Detect which cell encompasses the target text, then output its [X, Y] center coordinate. 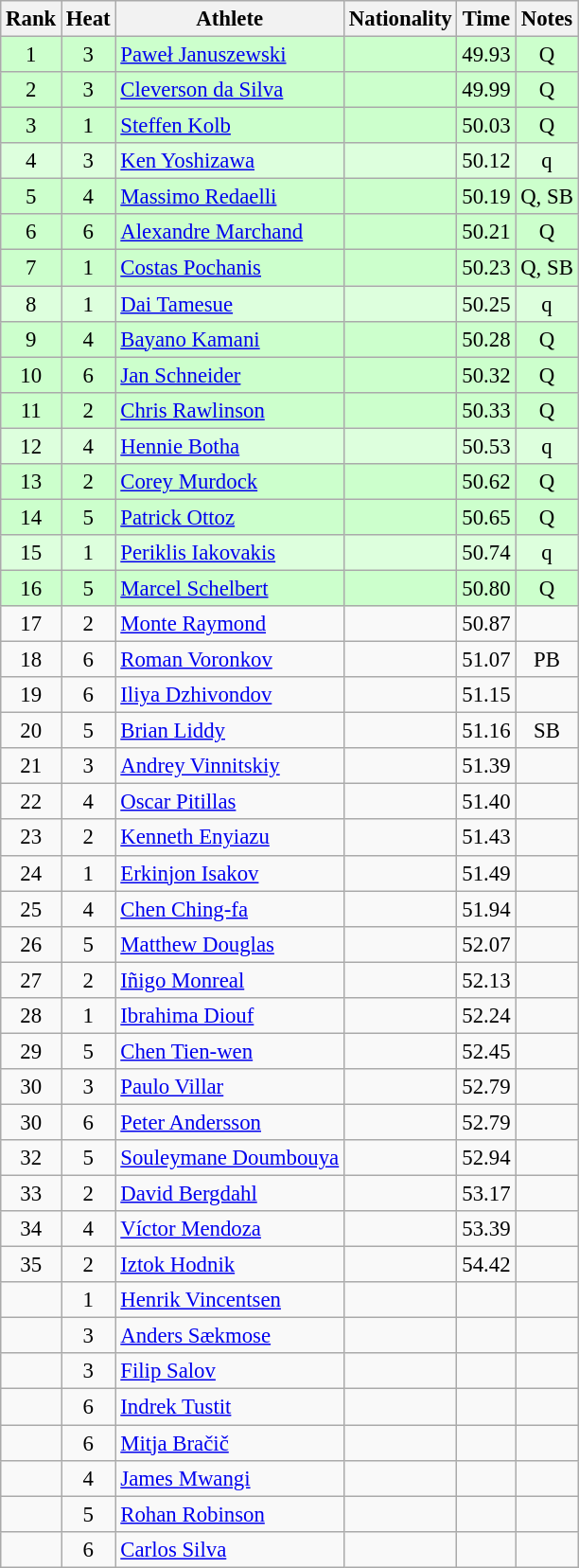
13 [31, 482]
50.25 [486, 304]
Alexandre Marchand [230, 232]
Iztok Hodnik [230, 1265]
27 [31, 980]
11 [31, 410]
Indrek Tustit [230, 1407]
Souleymane Doumbouya [230, 1158]
25 [31, 909]
51.39 [486, 766]
8 [31, 304]
23 [31, 838]
50.19 [486, 197]
Nationality [401, 19]
Costas Pochanis [230, 268]
James Mwangi [230, 1478]
26 [31, 944]
Corey Murdock [230, 482]
Jan Schneider [230, 375]
Rohan Robinson [230, 1514]
34 [31, 1229]
49.99 [486, 90]
50.21 [486, 232]
Carlos Silva [230, 1549]
Matthew Douglas [230, 944]
Hennie Botha [230, 446]
52.07 [486, 944]
David Bergdahl [230, 1194]
17 [31, 624]
29 [31, 1051]
50.33 [486, 410]
53.39 [486, 1229]
9 [31, 339]
54.42 [486, 1265]
Erkinjon Isakov [230, 873]
32 [31, 1158]
51.49 [486, 873]
51.43 [486, 838]
Andrey Vinnitskiy [230, 766]
52.45 [486, 1051]
Chen Tien-wen [230, 1051]
Steffen Kolb [230, 126]
50.32 [486, 375]
50.12 [486, 161]
53.17 [486, 1194]
50.62 [486, 482]
Filip Salov [230, 1372]
Peter Andersson [230, 1122]
50.23 [486, 268]
Bayano Kamani [230, 339]
Time [486, 19]
Dai Tamesue [230, 304]
PB [547, 660]
18 [31, 660]
Monte Raymond [230, 624]
10 [31, 375]
Kenneth Enyiazu [230, 838]
50.87 [486, 624]
49.93 [486, 55]
50.03 [486, 126]
Periklis Iakovakis [230, 553]
28 [31, 1016]
Víctor Mendoza [230, 1229]
14 [31, 517]
50.53 [486, 446]
Chen Ching-fa [230, 909]
50.65 [486, 517]
Brian Liddy [230, 731]
Roman Voronkov [230, 660]
Ken Yoshizawa [230, 161]
50.28 [486, 339]
SB [547, 731]
52.24 [486, 1016]
Cleverson da Silva [230, 90]
Paweł Januszewski [230, 55]
15 [31, 553]
Paulo Villar [230, 1087]
21 [31, 766]
24 [31, 873]
Ibrahima Diouf [230, 1016]
52.13 [486, 980]
33 [31, 1194]
51.40 [486, 802]
51.07 [486, 660]
50.80 [486, 588]
Patrick Ottoz [230, 517]
Chris Rawlinson [230, 410]
52.94 [486, 1158]
Oscar Pitillas [230, 802]
Henrik Vincentsen [230, 1300]
Massimo Redaelli [230, 197]
51.15 [486, 695]
20 [31, 731]
Marcel Schelbert [230, 588]
Rank [31, 19]
Iñigo Monreal [230, 980]
7 [31, 268]
Iliya Dzhivondov [230, 695]
12 [31, 446]
22 [31, 802]
Anders Sækmose [230, 1336]
51.16 [486, 731]
50.74 [486, 553]
Mitja Bračič [230, 1443]
16 [31, 588]
19 [31, 695]
Notes [547, 19]
35 [31, 1265]
Heat [89, 19]
Athlete [230, 19]
51.94 [486, 909]
